Provide the (X, Y) coordinate of the cell's center where the given text is located.  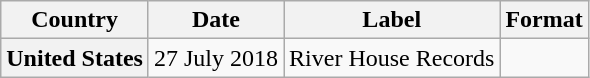
Label (392, 20)
Date (216, 20)
27 July 2018 (216, 58)
River House Records (392, 58)
Country (75, 20)
Format (544, 20)
United States (75, 58)
